Extract the (X, Y) coordinate from the center of the cell holding the provided text.  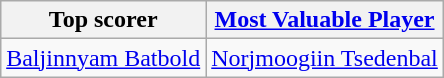
Baljinnyam Batbold (104, 58)
Norjmoogiin Tsedenbal (325, 58)
Top scorer (104, 20)
Most Valuable Player (325, 20)
